Find where the given text appears and provide that cell's center as [X, Y] coordinate. 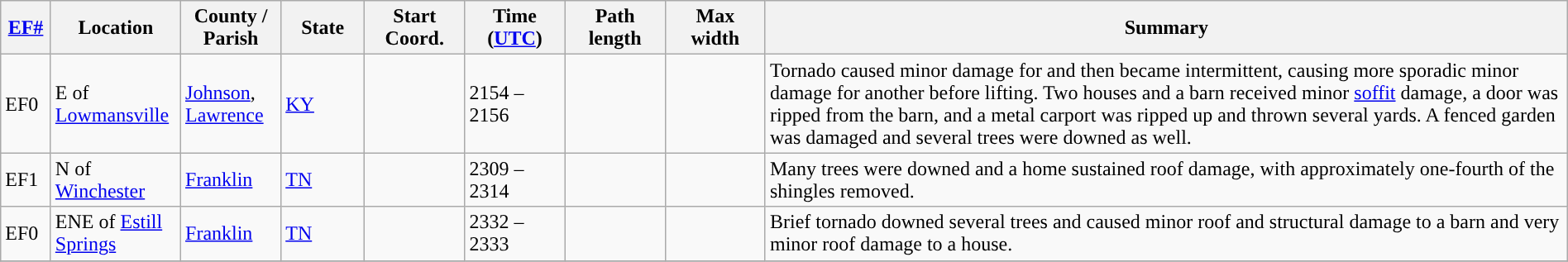
E of Lowmansville [116, 104]
State [323, 28]
EF# [26, 28]
Location [116, 28]
N of Winchester [116, 180]
Max width [715, 28]
2154 – 2156 [514, 104]
Time (UTC) [514, 28]
County / Parish [232, 28]
Path length [615, 28]
2309 – 2314 [514, 180]
Start Coord. [415, 28]
KY [323, 104]
Summary [1166, 28]
EF1 [26, 180]
Many trees were downed and a home sustained roof damage, with approximately one-fourth of the shingles removed. [1166, 180]
Johnson, Lawrence [232, 104]
ENE of Estill Springs [116, 233]
2332 – 2333 [514, 233]
Brief tornado downed several trees and caused minor roof and structural damage to a barn and very minor roof damage to a house. [1166, 233]
